Output the (X, Y) coordinate of the center of the cell containing the given text.  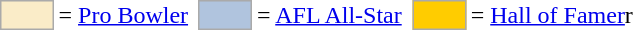
= Pro Bowler (124, 15)
= AFL All-Star (330, 15)
